Return the (X, Y) coordinate for the center point of the cell that contains the specified text.  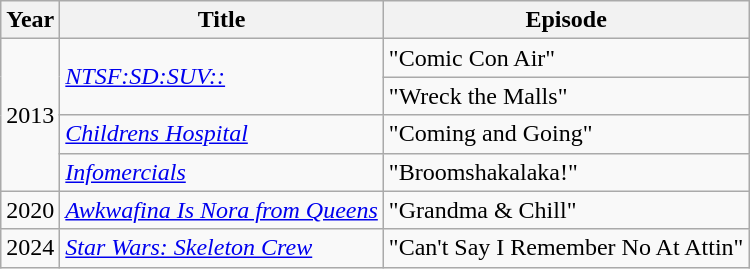
"Broomshakalaka!" (566, 172)
"Coming and Going" (566, 134)
Title (222, 20)
2013 (30, 115)
Episode (566, 20)
Childrens Hospital (222, 134)
2020 (30, 210)
Year (30, 20)
Awkwafina Is Nora from Queens (222, 210)
"Can't Say I Remember No At Attin" (566, 248)
"Wreck the Malls" (566, 96)
"Grandma & Chill" (566, 210)
2024 (30, 248)
NTSF:SD:SUV:: (222, 77)
"Comic Con Air" (566, 58)
Infomercials (222, 172)
Star Wars: Skeleton Crew (222, 248)
